Capture the cell that displays the provided text and extract its [X, Y] central coordinate. 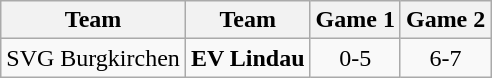
Game 2 [445, 20]
SVG Burgkirchen [94, 58]
EV Lindau [248, 58]
Game 1 [355, 20]
0-5 [355, 58]
6-7 [445, 58]
